Extract the (x, y) coordinate from the center of the cell holding the provided text.  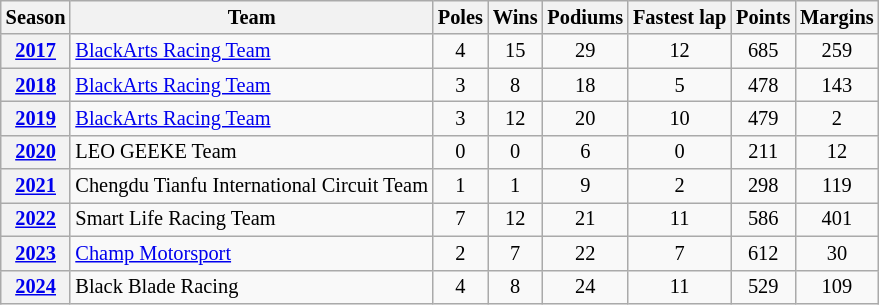
479 (763, 118)
Wins (516, 17)
685 (763, 51)
529 (763, 287)
2019 (36, 118)
24 (585, 287)
Points (763, 17)
9 (585, 186)
21 (585, 219)
20 (585, 118)
2020 (36, 152)
5 (680, 85)
Team (251, 17)
211 (763, 152)
30 (836, 253)
6 (585, 152)
478 (763, 85)
29 (585, 51)
119 (836, 186)
Margins (836, 17)
Season (36, 17)
2022 (36, 219)
Podiums (585, 17)
143 (836, 85)
2021 (36, 186)
Poles (460, 17)
109 (836, 287)
2017 (36, 51)
259 (836, 51)
18 (585, 85)
Fastest lap (680, 17)
586 (763, 219)
22 (585, 253)
2018 (36, 85)
15 (516, 51)
2024 (36, 287)
Smart Life Racing Team (251, 219)
298 (763, 186)
401 (836, 219)
2023 (36, 253)
LEO GEEKE Team (251, 152)
612 (763, 253)
Chengdu Tianfu International Circuit Team (251, 186)
Black Blade Racing (251, 287)
10 (680, 118)
Champ Motorsport (251, 253)
